Scan for the cell matching the given text and deliver its (X, Y) coordinate at center. 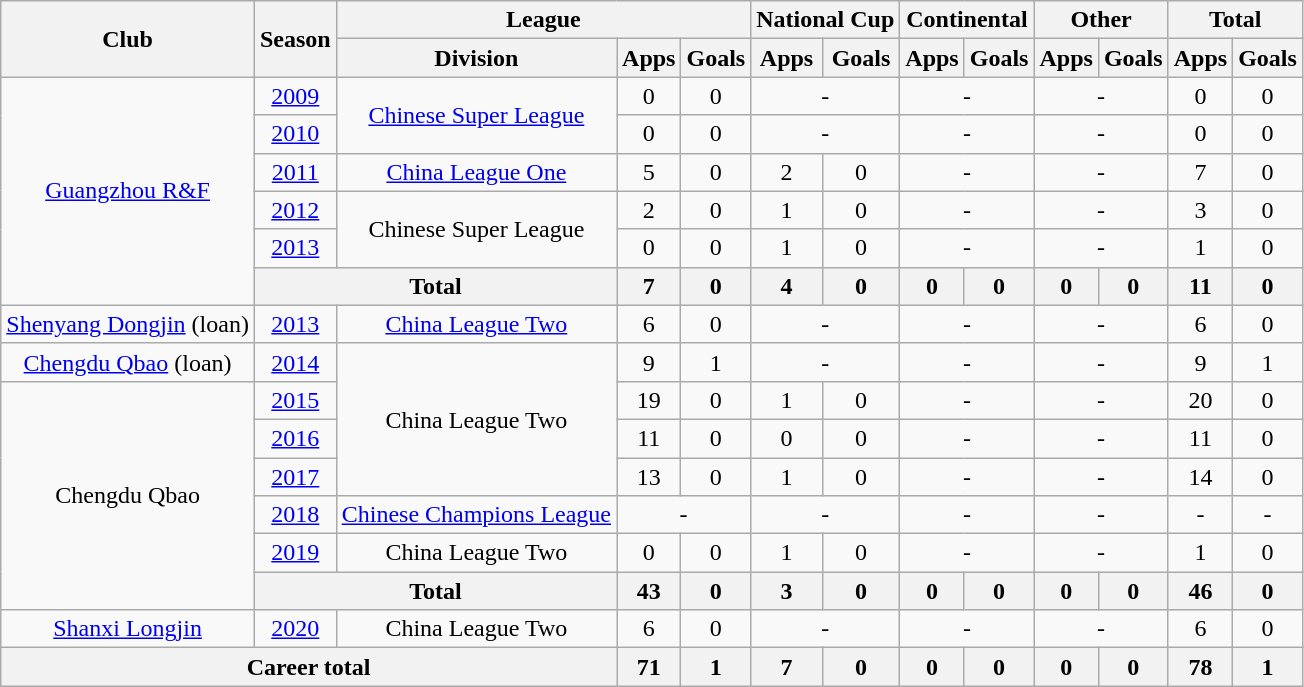
Guangzhou R&F (128, 191)
2017 (295, 477)
20 (1200, 400)
4 (787, 286)
Division (476, 58)
14 (1200, 477)
Shenyang Dongjin (loan) (128, 324)
Career total (309, 667)
71 (649, 667)
2020 (295, 629)
Chinese Champions League (476, 515)
19 (649, 400)
Continental (967, 20)
Club (128, 39)
5 (649, 172)
2010 (295, 134)
2012 (295, 210)
2009 (295, 96)
2018 (295, 515)
League (544, 20)
Other (1101, 20)
Chengdu Qbao (128, 495)
National Cup (826, 20)
Shanxi Longjin (128, 629)
China League One (476, 172)
2014 (295, 362)
2015 (295, 400)
78 (1200, 667)
Chengdu Qbao (loan) (128, 362)
43 (649, 591)
13 (649, 477)
2019 (295, 553)
2016 (295, 438)
46 (1200, 591)
2011 (295, 172)
Season (295, 39)
